Return the (x, y) coordinate for the center point of the cell that contains the specified text.  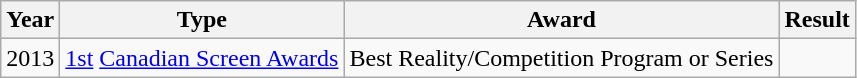
Best Reality/Competition Program or Series (562, 58)
Award (562, 20)
2013 (30, 58)
Year (30, 20)
1st Canadian Screen Awards (202, 58)
Result (817, 20)
Type (202, 20)
